Detect which cell encompasses the target text, then output its [x, y] center coordinate. 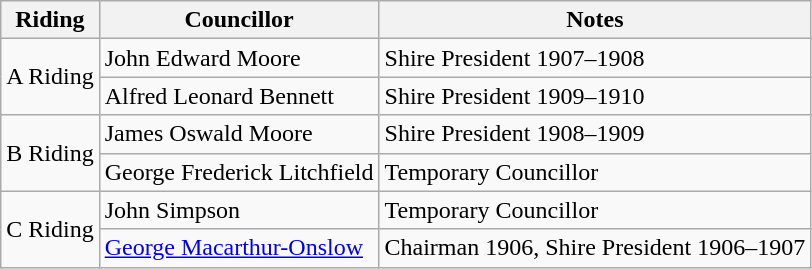
John Edward Moore [239, 58]
Notes [595, 20]
Shire President 1908–1909 [595, 134]
Councillor [239, 20]
Chairman 1906, Shire President 1906–1907 [595, 248]
B Riding [50, 153]
James Oswald Moore [239, 134]
Alfred Leonard Bennett [239, 96]
A Riding [50, 77]
Riding [50, 20]
John Simpson [239, 210]
George Frederick Litchfield [239, 172]
Shire President 1909–1910 [595, 96]
Shire President 1907–1908 [595, 58]
C Riding [50, 229]
George Macarthur-Onslow [239, 248]
